Output the [X, Y] coordinate of the center of the cell containing the given text.  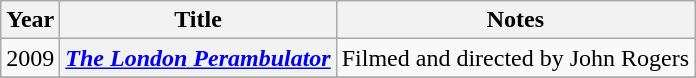
The London Perambulator [198, 58]
Year [30, 20]
Title [198, 20]
Filmed and directed by John Rogers [515, 58]
2009 [30, 58]
Notes [515, 20]
